Locate the cell with the specified text and output its [X, Y] center coordinate. 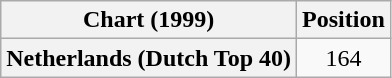
Position [344, 20]
Chart (1999) [149, 20]
Netherlands (Dutch Top 40) [149, 58]
164 [344, 58]
